Locate the cell with the specified text and output its [X, Y] center coordinate. 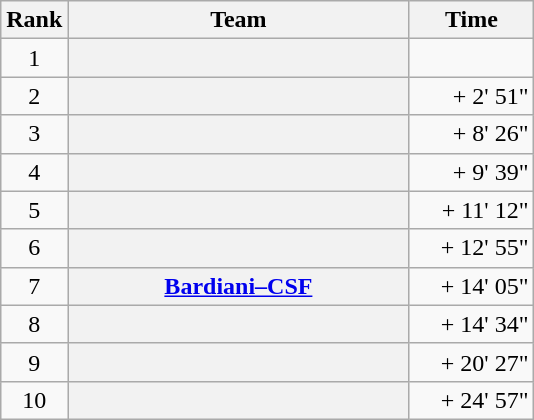
+ 12' 55" [472, 248]
+ 8' 26" [472, 134]
8 [34, 324]
4 [34, 172]
+ 24' 57" [472, 400]
6 [34, 248]
Rank [34, 20]
Bardiani–CSF [238, 286]
10 [34, 400]
7 [34, 286]
9 [34, 362]
3 [34, 134]
+ 2' 51" [472, 96]
+ 14' 34" [472, 324]
+ 11' 12" [472, 210]
2 [34, 96]
+ 20' 27" [472, 362]
Time [472, 20]
Team [238, 20]
5 [34, 210]
+ 14' 05" [472, 286]
1 [34, 58]
+ 9' 39" [472, 172]
